For the text-containing cell, return its midpoint in [X, Y] coordinate format. 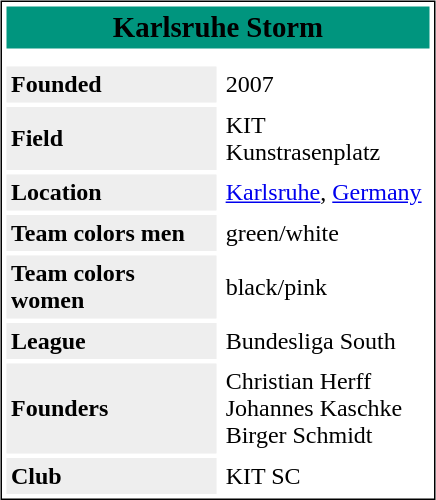
Bundesliga South [325, 341]
Karlsruhe Storm [218, 27]
Location [111, 192]
Christian HerffJohannes KaschkeBirger Schmidt [325, 409]
KIT SC [325, 476]
Field [111, 138]
Founded [111, 84]
Founders [111, 409]
League [111, 341]
Club [111, 476]
KIT Kunstrasenplatz [325, 138]
Karlsruhe, Germany [325, 192]
Team colors women [111, 288]
green/white [325, 233]
black/pink [325, 288]
Team colors men [111, 233]
2007 [325, 84]
